Scan for the cell matching the given text and deliver its [x, y] coordinate at center. 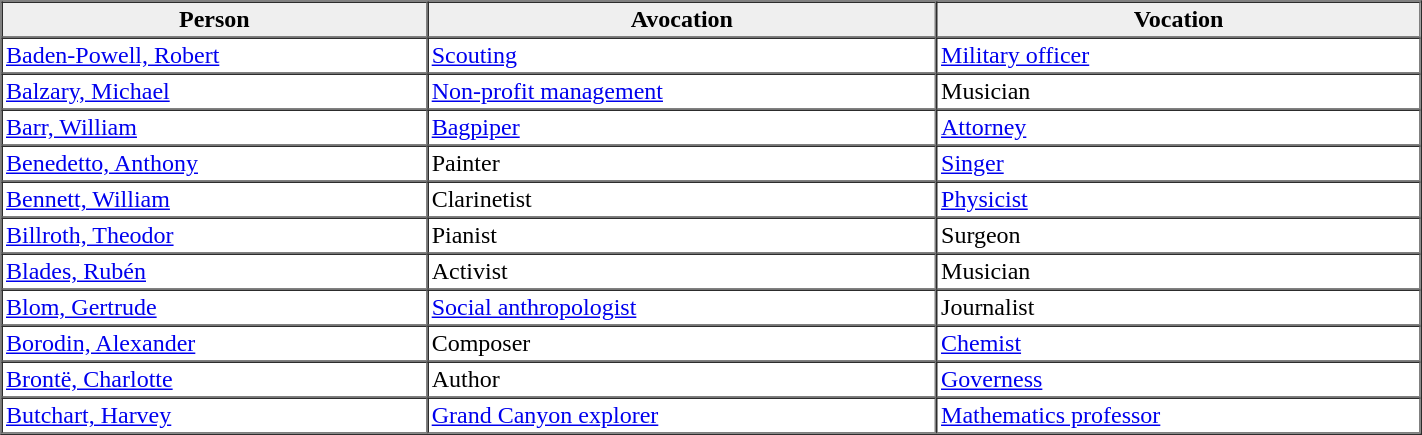
Blom, Gertrude [215, 308]
Grand Canyon explorer [682, 416]
Social anthropologist [682, 308]
Military officer [1179, 56]
Activist [682, 272]
Balzary, Michael [215, 92]
Barr, William [215, 128]
Baden-Powell, Robert [215, 56]
Bagpiper [682, 128]
Billroth, Theodor [215, 236]
Brontë, Charlotte [215, 380]
Physicist [1179, 200]
Author [682, 380]
Blades, Rubén [215, 272]
Vocation [1179, 20]
Mathematics professor [1179, 416]
Journalist [1179, 308]
Borodin, Alexander [215, 344]
Benedetto, Anthony [215, 164]
Non-profit management [682, 92]
Scouting [682, 56]
Bennett, William [215, 200]
Painter [682, 164]
Butchart, Harvey [215, 416]
Composer [682, 344]
Person [215, 20]
Clarinetist [682, 200]
Governess [1179, 380]
Surgeon [1179, 236]
Singer [1179, 164]
Avocation [682, 20]
Attorney [1179, 128]
Chemist [1179, 344]
Pianist [682, 236]
